Return the [X, Y] coordinate for the center point of the cell that contains the specified text.  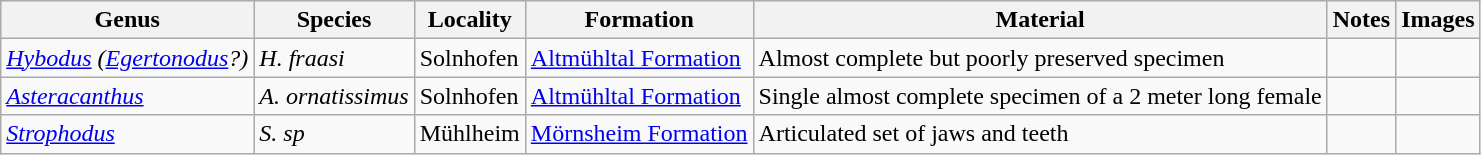
A. ornatissimus [334, 96]
Formation [639, 20]
Single almost complete specimen of a 2 meter long female [1040, 96]
Mühlheim [470, 134]
Almost complete but poorly preserved specimen [1040, 58]
Images [1438, 20]
Strophodus [128, 134]
Articulated set of jaws and teeth [1040, 134]
Hybodus (Egertonodus?) [128, 58]
Asteracanthus [128, 96]
Material [1040, 20]
Locality [470, 20]
Genus [128, 20]
Species [334, 20]
Mörnsheim Formation [639, 134]
H. fraasi [334, 58]
S. sp [334, 134]
Notes [1361, 20]
